Provide the (x, y) coordinate of the cell's center where the given text is located.  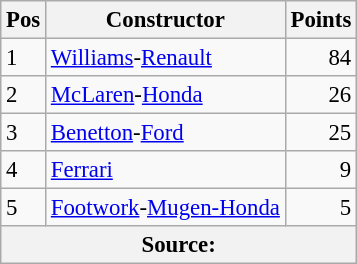
Source: (179, 245)
McLaren-Honda (166, 95)
2 (24, 95)
Points (320, 20)
26 (320, 95)
Constructor (166, 20)
3 (24, 133)
Footwork-Mugen-Honda (166, 208)
4 (24, 170)
Benetton-Ford (166, 133)
84 (320, 58)
9 (320, 170)
Williams-Renault (166, 58)
1 (24, 58)
Pos (24, 20)
25 (320, 133)
Ferrari (166, 170)
